Provide the [x, y] coordinate of the cell's center where the given text is located.  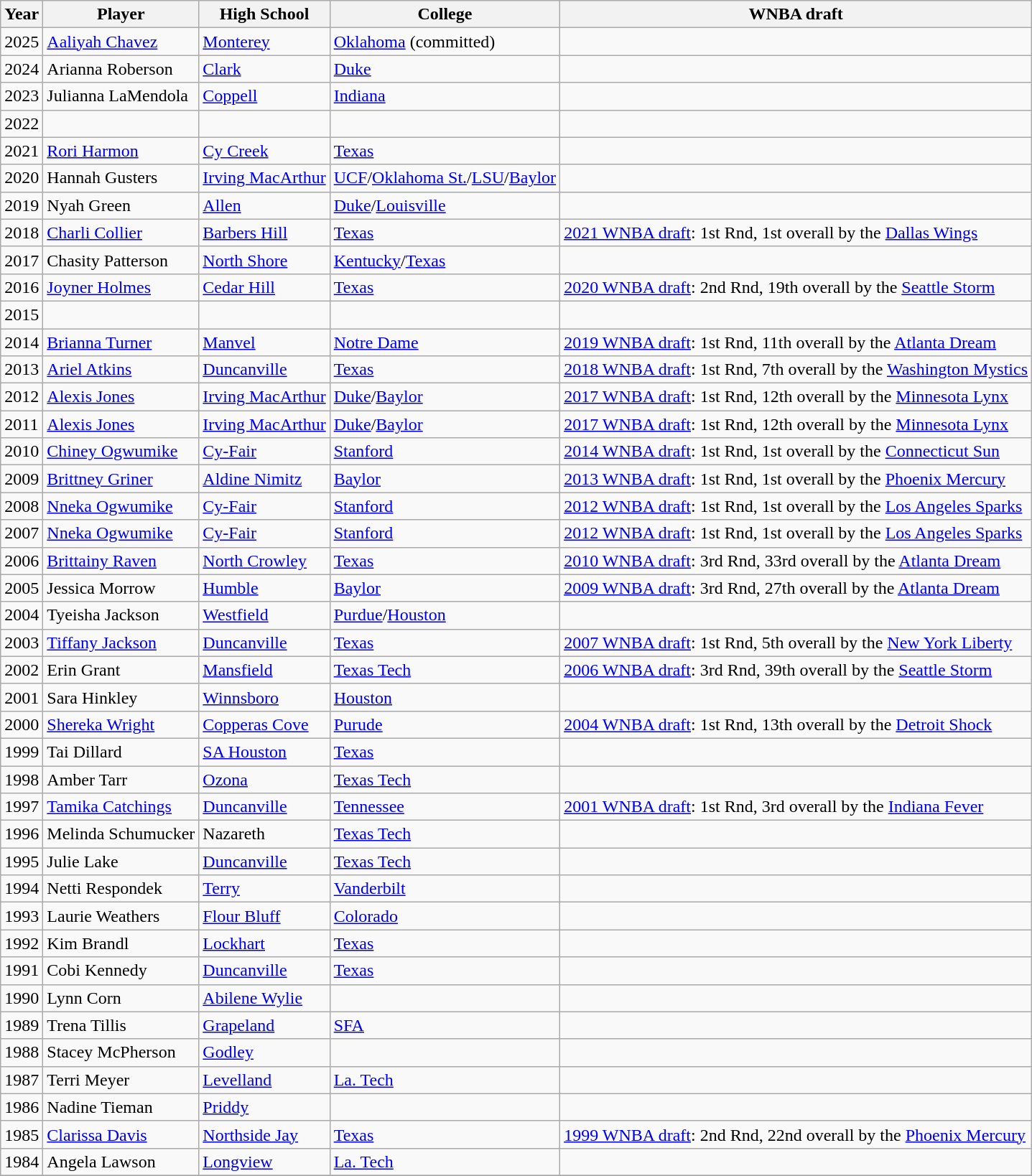
Nazareth [264, 834]
Julianna LaMendola [121, 96]
Purude [445, 724]
2011 [22, 424]
SA Houston [264, 752]
Terri Meyer [121, 1080]
2001 [22, 697]
1998 [22, 779]
Tamika Catchings [121, 807]
1999 [22, 752]
Rori Harmon [121, 151]
2016 [22, 287]
1987 [22, 1080]
2023 [22, 96]
1986 [22, 1107]
Arianna Roberson [121, 69]
Duke [445, 69]
1996 [22, 834]
1988 [22, 1053]
High School [264, 14]
Flour Bluff [264, 916]
Oklahoma (committed) [445, 42]
1990 [22, 998]
Netti Respondek [121, 889]
Coppell [264, 96]
Tai Dillard [121, 752]
Manvel [264, 342]
Shereka Wright [121, 724]
Chiney Ogwumike [121, 452]
Nadine Tieman [121, 1107]
Clark [264, 69]
1991 [22, 971]
Aldine Nimitz [264, 479]
2022 [22, 123]
2017 [22, 260]
2009 WNBA draft: 3rd Rnd, 27th overall by the Atlanta Dream [796, 588]
Duke/Louisville [445, 205]
2014 WNBA draft: 1st Rnd, 1st overall by the Connecticut Sun [796, 452]
2006 WNBA draft: 3rd Rnd, 39th overall by the Seattle Storm [796, 670]
Terry [264, 889]
1994 [22, 889]
Kentucky/Texas [445, 260]
1999 WNBA draft: 2nd Rnd, 22nd overall by the Phoenix Mercury [796, 1134]
North Crowley [264, 561]
Kim Brandl [121, 943]
Nyah Green [121, 205]
2004 WNBA draft: 1st Rnd, 13th overall by the Detroit Shock [796, 724]
Notre Dame [445, 342]
Tyeisha Jackson [121, 615]
Tennessee [445, 807]
Grapeland [264, 1025]
Lynn Corn [121, 998]
1997 [22, 807]
Angela Lawson [121, 1162]
Priddy [264, 1107]
2021 [22, 151]
2018 WNBA draft: 1st Rnd, 7th overall by the Washington Mystics [796, 370]
1989 [22, 1025]
1995 [22, 862]
Julie Lake [121, 862]
Abilene Wylie [264, 998]
Barbers Hill [264, 233]
Godley [264, 1053]
Monterey [264, 42]
Cedar Hill [264, 287]
Colorado [445, 916]
2020 [22, 178]
1992 [22, 943]
Aaliyah Chavez [121, 42]
2008 [22, 506]
Clarissa Davis [121, 1134]
2004 [22, 615]
1993 [22, 916]
2018 [22, 233]
2021 WNBA draft: 1st Rnd, 1st overall by the Dallas Wings [796, 233]
Cobi Kennedy [121, 971]
Copperas Cove [264, 724]
Amber Tarr [121, 779]
Longview [264, 1162]
Year [22, 14]
Winnsboro [264, 697]
2025 [22, 42]
2010 WNBA draft: 3rd Rnd, 33rd overall by the Atlanta Dream [796, 561]
Purdue/Houston [445, 615]
Lockhart [264, 943]
2009 [22, 479]
SFA [445, 1025]
2007 WNBA draft: 1st Rnd, 5th overall by the New York Liberty [796, 643]
2002 [22, 670]
2001 WNBA draft: 1st Rnd, 3rd overall by the Indiana Fever [796, 807]
2014 [22, 342]
Erin Grant [121, 670]
College [445, 14]
2012 [22, 397]
2013 WNBA draft: 1st Rnd, 1st overall by the Phoenix Mercury [796, 479]
Trena Tillis [121, 1025]
Northside Jay [264, 1134]
2010 [22, 452]
Levelland [264, 1080]
2020 WNBA draft: 2nd Rnd, 19th overall by the Seattle Storm [796, 287]
UCF/Oklahoma St./LSU/Baylor [445, 178]
1985 [22, 1134]
Westfield [264, 615]
WNBA draft [796, 14]
1984 [22, 1162]
Jessica Morrow [121, 588]
2007 [22, 533]
2019 [22, 205]
2005 [22, 588]
2006 [22, 561]
Laurie Weathers [121, 916]
2015 [22, 314]
Brittney Griner [121, 479]
Tiffany Jackson [121, 643]
Vanderbilt [445, 889]
Cy Creek [264, 151]
Player [121, 14]
Charli Collier [121, 233]
2019 WNBA draft: 1st Rnd, 11th overall by the Atlanta Dream [796, 342]
Stacey McPherson [121, 1053]
Ariel Atkins [121, 370]
Hannah Gusters [121, 178]
Ozona [264, 779]
2000 [22, 724]
2003 [22, 643]
2024 [22, 69]
Chasity Patterson [121, 260]
Melinda Schumucker [121, 834]
Joyner Holmes [121, 287]
Sara Hinkley [121, 697]
North Shore [264, 260]
Brianna Turner [121, 342]
Allen [264, 205]
Brittainy Raven [121, 561]
Houston [445, 697]
Mansfield [264, 670]
2013 [22, 370]
Humble [264, 588]
Indiana [445, 96]
